Scan for the cell matching the given text and deliver its [X, Y] coordinate at center. 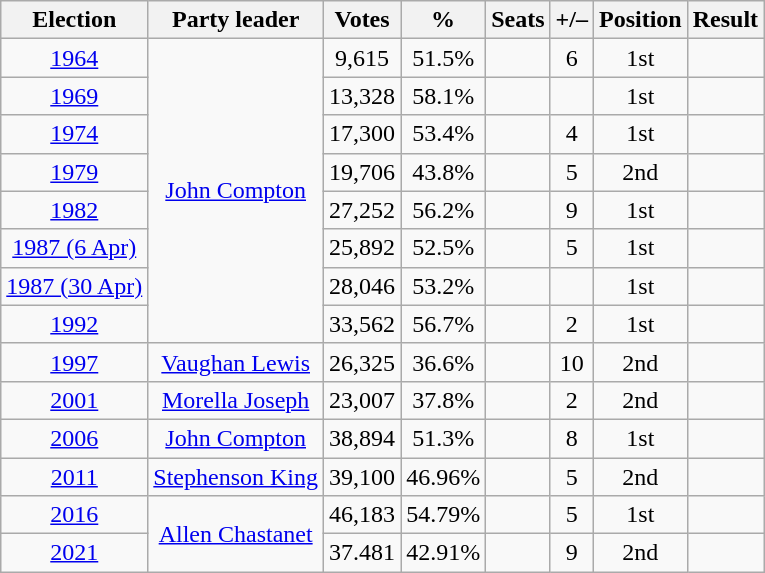
Result [725, 20]
Seats [518, 20]
2011 [74, 477]
56.7% [444, 324]
10 [572, 362]
1969 [74, 96]
54.79% [444, 515]
37.8% [444, 400]
46.96% [444, 477]
46,183 [362, 515]
52.5% [444, 248]
26,325 [362, 362]
1982 [74, 210]
36.6% [444, 362]
19,706 [362, 172]
1987 (6 Apr) [74, 248]
56.2% [444, 210]
6 [572, 58]
Party leader [236, 20]
Position [640, 20]
1992 [74, 324]
43.8% [444, 172]
28,046 [362, 286]
23,007 [362, 400]
Votes [362, 20]
Election [74, 20]
51.5% [444, 58]
8 [572, 438]
2006 [74, 438]
51.3% [444, 438]
+/– [572, 20]
42.91% [444, 553]
17,300 [362, 134]
33,562 [362, 324]
% [444, 20]
38,894 [362, 438]
1987 (30 Apr) [74, 286]
1979 [74, 172]
2001 [74, 400]
53.4% [444, 134]
13,328 [362, 96]
1964 [74, 58]
1974 [74, 134]
37.481 [362, 553]
39,100 [362, 477]
4 [572, 134]
Allen Chastanet [236, 534]
2016 [74, 515]
58.1% [444, 96]
1997 [74, 362]
Morella Joseph [236, 400]
25,892 [362, 248]
27,252 [362, 210]
Vaughan Lewis [236, 362]
53.2% [444, 286]
Stephenson King [236, 477]
9,615 [362, 58]
2021 [74, 553]
